From the cell containing the given text, extract its center point as [x, y] coordinate. 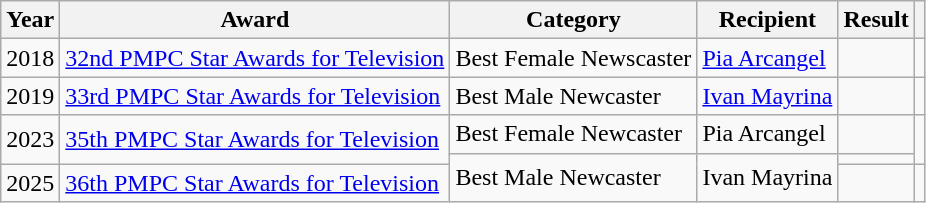
Best Female Newscaster [574, 58]
Category [574, 20]
2025 [30, 183]
Award [255, 20]
Year [30, 20]
2019 [30, 96]
35th PMPC Star Awards for Television [255, 140]
2018 [30, 58]
32nd PMPC Star Awards for Television [255, 58]
Result [876, 20]
Recipient [768, 20]
33rd PMPC Star Awards for Television [255, 96]
36th PMPC Star Awards for Television [255, 183]
Best Female Newcaster [574, 134]
2023 [30, 140]
